Scan for the cell matching the given text and deliver its [X, Y] coordinate at center. 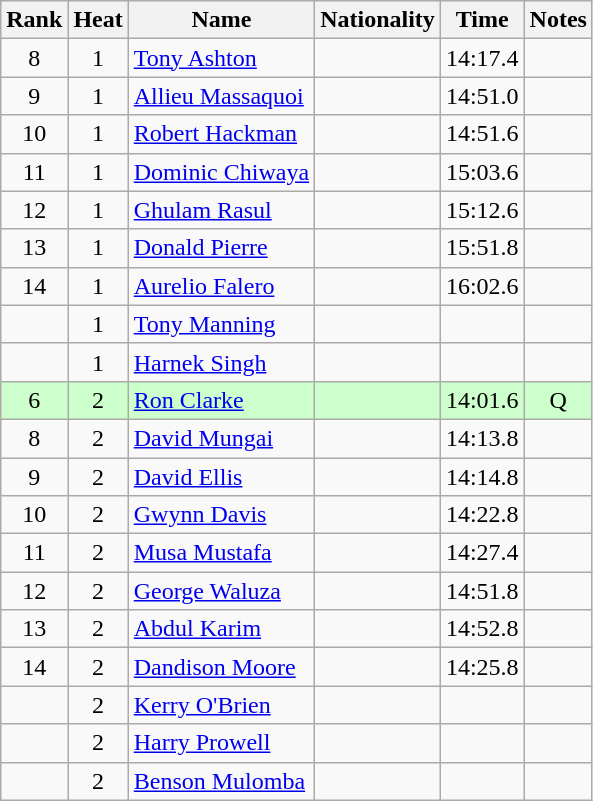
George Waluza [221, 591]
Rank [34, 20]
14:52.8 [482, 629]
Dominic Chiwaya [221, 172]
Dandison Moore [221, 667]
Aurelio Falero [221, 286]
Q [558, 400]
14:51.8 [482, 591]
Name [221, 20]
Harnek Singh [221, 362]
Time [482, 20]
14:14.8 [482, 477]
Tony Manning [221, 324]
Benson Mulomba [221, 781]
15:03.6 [482, 172]
14:13.8 [482, 438]
David Ellis [221, 477]
Tony Ashton [221, 58]
Harry Prowell [221, 743]
Abdul Karim [221, 629]
15:51.8 [482, 248]
Notes [558, 20]
14:27.4 [482, 553]
Allieu Massaquoi [221, 96]
15:12.6 [482, 210]
14:51.0 [482, 96]
14:51.6 [482, 134]
Musa Mustafa [221, 553]
David Mungai [221, 438]
Ghulam Rasul [221, 210]
Donald Pierre [221, 248]
14:01.6 [482, 400]
Robert Hackman [221, 134]
Kerry O'Brien [221, 705]
Heat [98, 20]
6 [34, 400]
Gwynn Davis [221, 515]
14:17.4 [482, 58]
Ron Clarke [221, 400]
14:25.8 [482, 667]
16:02.6 [482, 286]
14:22.8 [482, 515]
Nationality [378, 20]
